Capture the cell that displays the provided text and extract its [x, y] central coordinate. 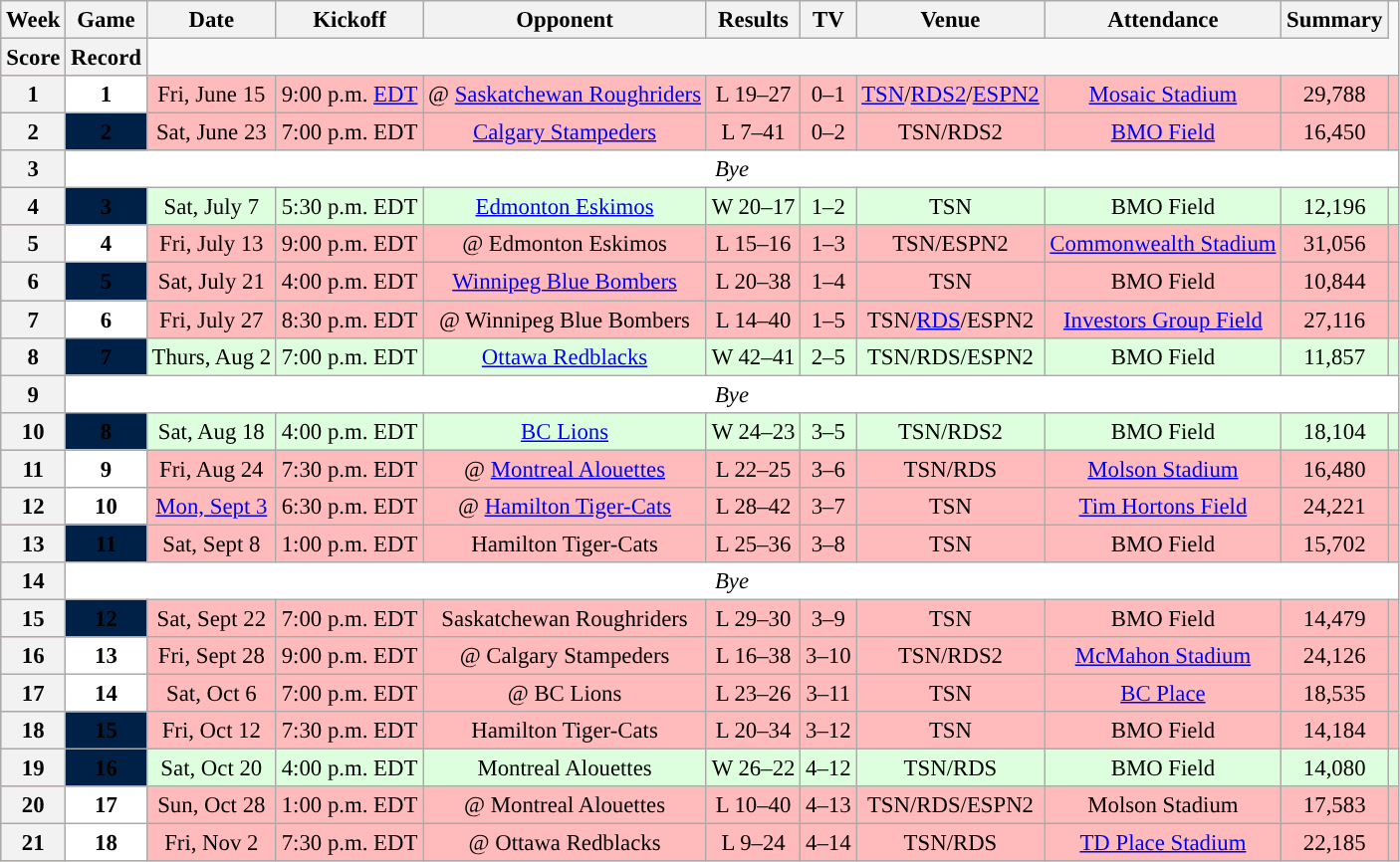
Date [211, 20]
1–4 [828, 282]
W 24–23 [753, 431]
Winnipeg Blue Bombers [566, 282]
16,450 [1334, 132]
6:30 p.m. EDT [349, 507]
L 9–24 [753, 843]
BC Place [1163, 694]
17,583 [1334, 805]
Montreal Alouettes [566, 768]
L 10–40 [753, 805]
3–7 [828, 507]
4–12 [828, 768]
29,788 [1334, 95]
24,221 [1334, 507]
18,535 [1334, 694]
14,080 [1334, 768]
16,480 [1334, 469]
3–5 [828, 431]
@ Edmonton Eskimos [566, 244]
14,479 [1334, 618]
Opponent [566, 20]
Results [753, 20]
3–12 [828, 731]
Record [106, 58]
20 [34, 805]
Saskatchewan Roughriders [566, 618]
Attendance [1163, 20]
3–9 [828, 618]
L 19–27 [753, 95]
Sat, June 23 [211, 132]
12,196 [1334, 207]
4–14 [828, 843]
Mon, Sept 3 [211, 507]
TV [828, 20]
L 29–30 [753, 618]
15,702 [1334, 543]
22,185 [1334, 843]
Fri, July 13 [211, 244]
W 42–41 [753, 356]
0–1 [828, 95]
Fri, Aug 24 [211, 469]
Mosaic Stadium [1163, 95]
Venue [950, 20]
TD Place Stadium [1163, 843]
TSN/RDS2/ESPN2 [950, 95]
3–8 [828, 543]
10,844 [1334, 282]
Sat, July 21 [211, 282]
Sat, Oct 6 [211, 694]
@ Calgary Stampeders [566, 656]
Week [34, 20]
Fri, Sept 28 [211, 656]
Ottawa Redblacks [566, 356]
L 20–34 [753, 731]
27,116 [1334, 320]
3–6 [828, 469]
Fri, June 15 [211, 95]
Tim Hortons Field [1163, 507]
L 7–41 [753, 132]
Kickoff [349, 20]
31,056 [1334, 244]
Fri, Nov 2 [211, 843]
W 26–22 [753, 768]
Sat, Sept 22 [211, 618]
L 28–42 [753, 507]
L 22–25 [753, 469]
Thurs, Aug 2 [211, 356]
18,104 [1334, 431]
24,126 [1334, 656]
@ Saskatchewan Roughriders [566, 95]
L 20–38 [753, 282]
1–2 [828, 207]
Fri, Oct 12 [211, 731]
L 15–16 [753, 244]
@ Winnipeg Blue Bombers [566, 320]
TSN/ESPN2 [950, 244]
McMahon Stadium [1163, 656]
L 25–36 [753, 543]
Game [106, 20]
L 23–26 [753, 694]
8:30 p.m. EDT [349, 320]
Sun, Oct 28 [211, 805]
Summary [1334, 20]
W 20–17 [753, 207]
1–3 [828, 244]
21 [34, 843]
5:30 p.m. EDT [349, 207]
Sat, Sept 8 [211, 543]
0–2 [828, 132]
BC Lions [566, 431]
4–13 [828, 805]
Commonwealth Stadium [1163, 244]
@ Hamilton Tiger-Cats [566, 507]
Sat, Oct 20 [211, 768]
19 [34, 768]
Score [34, 58]
L 14–40 [753, 320]
Sat, July 7 [211, 207]
3–10 [828, 656]
14,184 [1334, 731]
2–5 [828, 356]
@ BC Lions [566, 694]
Fri, July 27 [211, 320]
Calgary Stampeders [566, 132]
Edmonton Eskimos [566, 207]
Sat, Aug 18 [211, 431]
1–5 [828, 320]
3–11 [828, 694]
Investors Group Field [1163, 320]
L 16–38 [753, 656]
11,857 [1334, 356]
@ Ottawa Redblacks [566, 843]
